Return (x, y) of the center of cell containing provided text 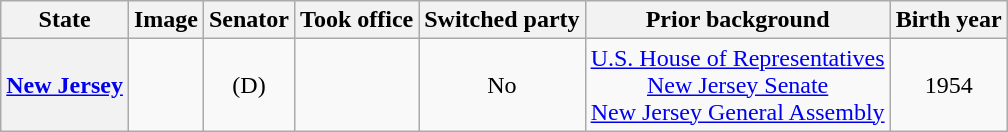
Prior background (738, 20)
Took office (357, 20)
1954 (948, 85)
U.S. House of RepresentativesNew Jersey SenateNew Jersey General Assembly (738, 85)
New Jersey (65, 85)
Birth year (948, 20)
(D) (248, 85)
No (502, 85)
State (65, 20)
Senator (248, 20)
Switched party (502, 20)
Image (166, 20)
